Determine the [x, y] coordinate at the center of the cell enclosing the given text.  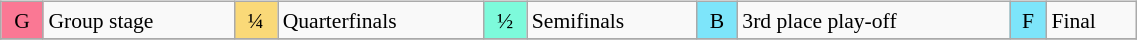
B [718, 20]
Group stage [138, 20]
½ [505, 20]
Final [1091, 20]
F [1028, 20]
¼ [256, 20]
Quarterfinals [381, 20]
3rd place play-off [873, 20]
Semifinals [612, 20]
G [22, 20]
